Scan for the cell matching the given text and deliver its [x, y] coordinate at center. 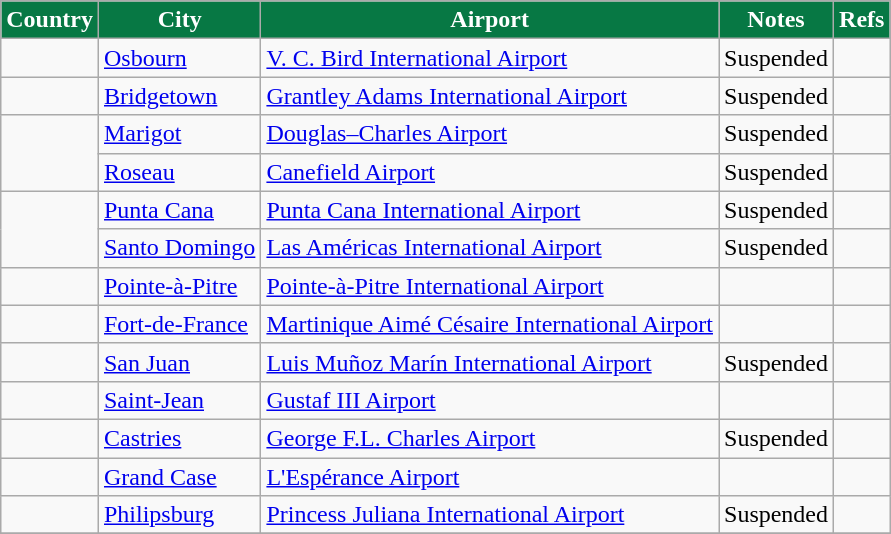
George F.L. Charles Airport [490, 438]
Punta Cana [179, 210]
Luis Muñoz Marín International Airport [490, 362]
V. C. Bird International Airport [490, 58]
L'Espérance Airport [490, 477]
Osbourn [179, 58]
Roseau [179, 172]
City [179, 20]
Castries [179, 438]
Canefield Airport [490, 172]
Grand Case [179, 477]
Santo Domingo [179, 248]
Fort-de-France [179, 324]
Refs [862, 20]
San Juan [179, 362]
Saint-Jean [179, 400]
Notes [776, 20]
Princess Juliana International Airport [490, 515]
Bridgetown [179, 96]
Pointe-à-Pitre International Airport [490, 286]
Punta Cana International Airport [490, 210]
Douglas–Charles Airport [490, 134]
Las Américas International Airport [490, 248]
Airport [490, 20]
Marigot [179, 134]
Gustaf III Airport [490, 400]
Philipsburg [179, 515]
Pointe-à-Pitre [179, 286]
Country [50, 20]
Martinique Aimé Césaire International Airport [490, 324]
Grantley Adams International Airport [490, 96]
